Identify which cell holds the provided text, then report its [x, y] central coordinate. 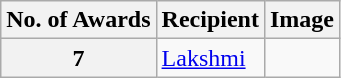
No. of Awards [78, 20]
Image [302, 20]
7 [78, 58]
Lakshmi [210, 58]
Recipient [210, 20]
